Capture the cell that displays the provided text and extract its [X, Y] central coordinate. 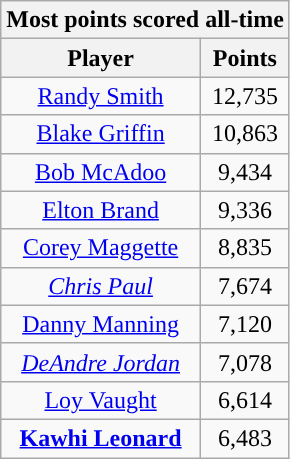
Randy Smith [101, 96]
Blake Griffin [101, 134]
9,434 [244, 172]
6,614 [244, 400]
DeAndre Jordan [101, 362]
Corey Maggette [101, 248]
Elton Brand [101, 210]
6,483 [244, 438]
9,336 [244, 210]
Danny Manning [101, 324]
Player [101, 58]
12,735 [244, 96]
8,835 [244, 248]
Chris Paul [101, 286]
Loy Vaught [101, 400]
Kawhi Leonard [101, 438]
7,674 [244, 286]
7,078 [244, 362]
7,120 [244, 324]
10,863 [244, 134]
Bob McAdoo [101, 172]
Most points scored all-time [146, 20]
Points [244, 58]
